Pinpoint the cell where the given text exists, returning its [x, y] midpoint coordinate. 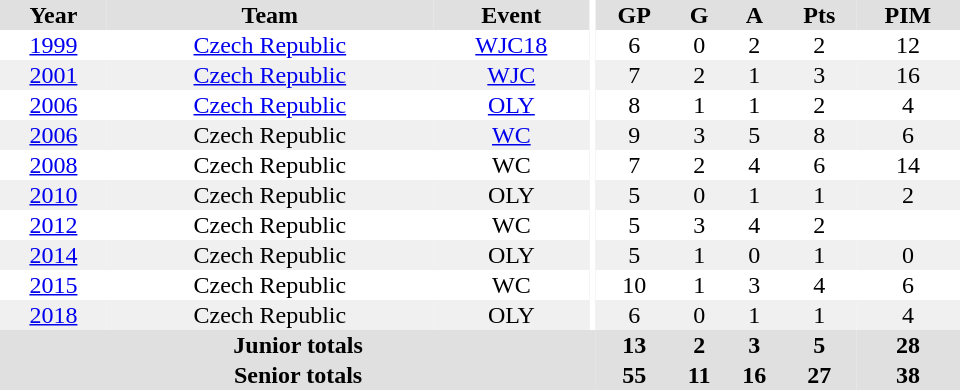
2010 [54, 195]
G [699, 15]
27 [820, 375]
2008 [54, 165]
12 [908, 45]
10 [634, 285]
2015 [54, 285]
1999 [54, 45]
2012 [54, 225]
WJC18 [512, 45]
14 [908, 165]
2001 [54, 75]
55 [634, 375]
Team [270, 15]
Junior totals [298, 345]
WJC [512, 75]
PIM [908, 15]
2018 [54, 315]
A [754, 15]
Pts [820, 15]
38 [908, 375]
28 [908, 345]
9 [634, 135]
Senior totals [298, 375]
13 [634, 345]
2014 [54, 255]
GP [634, 15]
11 [699, 375]
Event [512, 15]
Year [54, 15]
